Pinpoint the cell where the given text exists, returning its (X, Y) midpoint coordinate. 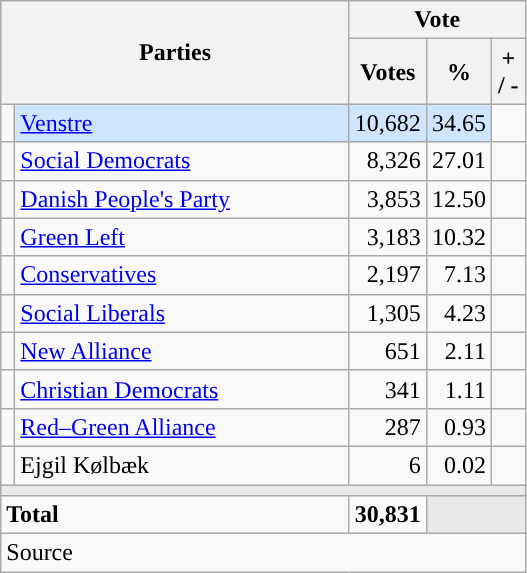
1,305 (388, 313)
Christian Democrats (182, 389)
Conservatives (182, 275)
0.93 (458, 427)
6 (388, 465)
Venstre (182, 123)
Green Left (182, 237)
Total (176, 515)
27.01 (458, 161)
3,853 (388, 199)
% (458, 72)
10.32 (458, 237)
287 (388, 427)
0.02 (458, 465)
12.50 (458, 199)
7.13 (458, 275)
4.23 (458, 313)
New Alliance (182, 351)
341 (388, 389)
2,197 (388, 275)
10,682 (388, 123)
651 (388, 351)
Social Liberals (182, 313)
34.65 (458, 123)
Vote (437, 20)
Danish People's Party (182, 199)
3,183 (388, 237)
1.11 (458, 389)
Social Democrats (182, 161)
2.11 (458, 351)
Votes (388, 72)
8,326 (388, 161)
Ejgil Kølbæk (182, 465)
Red–Green Alliance (182, 427)
+ / - (508, 72)
30,831 (388, 515)
Source (263, 553)
Parties (176, 52)
